Return (x, y) of the center of cell containing provided text 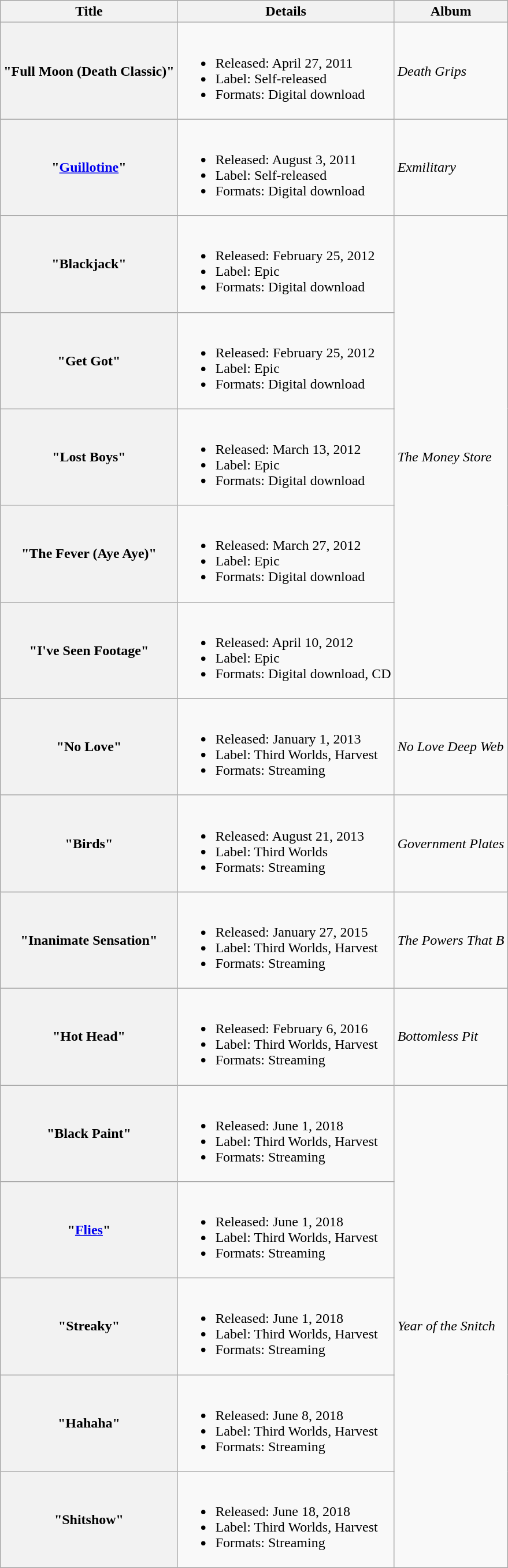
"Flies" (89, 1230)
"The Fever (Aye Aye)" (89, 554)
Details (285, 12)
Album (451, 12)
Released: January 27, 2015 Label: Third Worlds, HarvestFormats: Streaming (285, 940)
Released: August 3, 2011 Label: Self-releasedFormats: Digital download (285, 168)
"Hahaha" (89, 1423)
"I've Seen Footage" (89, 650)
The Powers That B (451, 940)
Released: June 18, 2018 Label: Third Worlds, HarvestFormats: Streaming (285, 1519)
Bottomless Pit (451, 1036)
"Blackjack" (89, 264)
Death Grips (451, 71)
"Hot Head" (89, 1036)
"Full Moon (Death Classic)" (89, 71)
Exmilitary (451, 168)
"Shitshow" (89, 1519)
Released: April 27, 2011 Label: Self-releasedFormats: Digital download (285, 71)
Year of the Snitch (451, 1326)
"Inanimate Sensation" (89, 940)
"Streaky" (89, 1326)
Released: April 10, 2012 Label: EpicFormats: Digital download, CD (285, 650)
Released: August 21, 2013 Label: Third WorldsFormats: Streaming (285, 843)
No Love Deep Web (451, 747)
Released: June 8, 2018 Label: Third Worlds, HarvestFormats: Streaming (285, 1423)
Released: March 27, 2012 Label: EpicFormats: Digital download (285, 554)
"No Love" (89, 747)
Government Plates (451, 843)
The Money Store (451, 457)
Released: February 6, 2016 Label: Third Worlds, HarvestFormats: Streaming (285, 1036)
"Birds" (89, 843)
"Lost Boys" (89, 457)
Released: March 13, 2012 Label: EpicFormats: Digital download (285, 457)
Released: January 1, 2013 Label: Third Worlds, HarvestFormats: Streaming (285, 747)
Title (89, 12)
"Guillotine" (89, 168)
"Black Paint" (89, 1133)
"Get Got" (89, 361)
